For the text-containing cell, return its midpoint in [x, y] coordinate format. 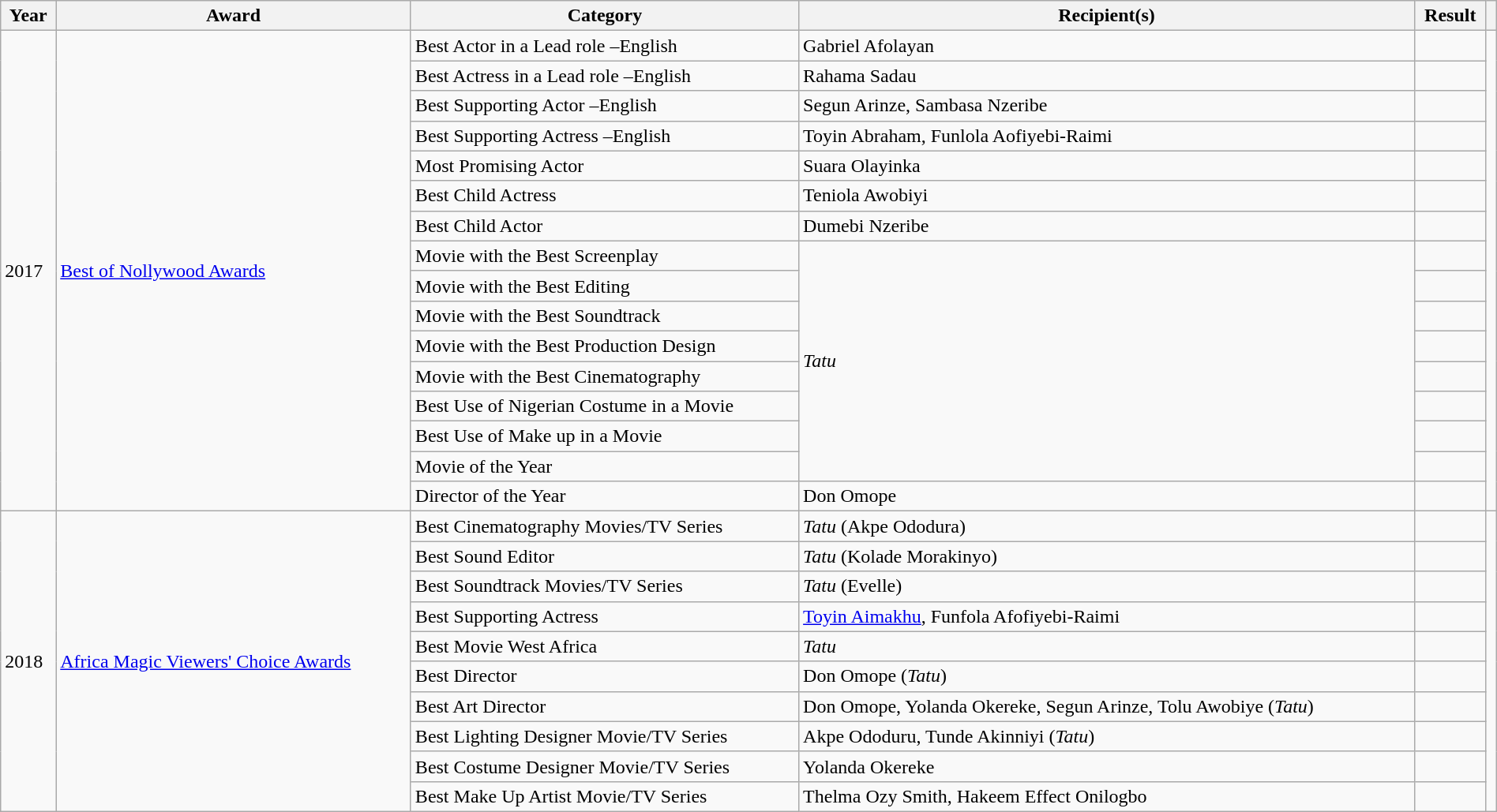
Best Movie West Africa [605, 646]
Result [1450, 16]
Toyin Abraham, Funlola Aofiyebi-Raimi [1107, 136]
Movie with the Best Editing [605, 286]
Teniola Awobiyi [1107, 196]
Tatu (Kolade Morakinyo) [1107, 556]
Best Sound Editor [605, 556]
Year [28, 16]
Movie with the Best Cinematography [605, 376]
Best Supporting Actress [605, 616]
Toyin Aimakhu, Funfola Afofiyebi-Raimi [1107, 616]
Dumebi Nzeribe [1107, 226]
Segun Arinze, Sambasa Nzeribe [1107, 106]
Best Child Actress [605, 196]
Don Omope [1107, 496]
Category [605, 16]
2017 [28, 271]
Don Omope, Yolanda Okereke, Segun Arinze, Tolu Awobiye (Tatu) [1107, 706]
Most Promising Actor [605, 166]
Best Soundtrack Movies/TV Series [605, 586]
Best Child Actor [605, 226]
Best Lighting Designer Movie/TV Series [605, 736]
Best Supporting Actor –English [605, 106]
Best of Nollywood Awards [234, 271]
Movie with the Best Production Design [605, 346]
Best Use of Nigerian Costume in a Movie [605, 406]
Movie of the Year [605, 466]
Best Make Up Artist Movie/TV Series [605, 796]
Best Cinematography Movies/TV Series [605, 526]
Tatu (Evelle) [1107, 586]
Don Omope (Tatu) [1107, 676]
Movie with the Best Soundtrack [605, 316]
Award [234, 16]
Recipient(s) [1107, 16]
Africa Magic Viewers' Choice Awards [234, 661]
Best Art Director [605, 706]
Yolanda Okereke [1107, 766]
Best Costume Designer Movie/TV Series [605, 766]
Gabriel Afolayan [1107, 46]
2018 [28, 661]
Best Supporting Actress –English [605, 136]
Director of the Year [605, 496]
Best Director [605, 676]
Best Actor in a Lead role –English [605, 46]
Tatu (Akpe Ododura) [1107, 526]
Rahama Sadau [1107, 76]
Best Actress in a Lead role –English [605, 76]
Suara Olayinka [1107, 166]
Akpe Ododuru, Tunde Akinniyi (Tatu) [1107, 736]
Thelma Ozy Smith, Hakeem Effect Onilogbo [1107, 796]
Best Use of Make up in a Movie [605, 436]
Movie with the Best Screenplay [605, 256]
